Identify which cell holds the provided text, then report its (x, y) central coordinate. 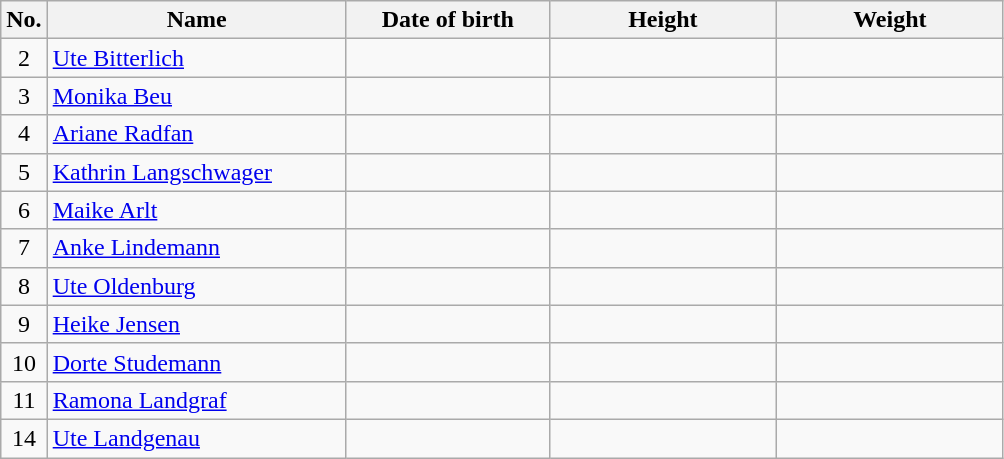
Weight (890, 20)
Monika Beu (196, 96)
Kathrin Langschwager (196, 172)
6 (24, 210)
Date of birth (448, 20)
10 (24, 362)
14 (24, 438)
Dorte Studemann (196, 362)
Name (196, 20)
Ute Oldenburg (196, 286)
4 (24, 134)
5 (24, 172)
Ute Bitterlich (196, 58)
No. (24, 20)
11 (24, 400)
Ramona Landgraf (196, 400)
9 (24, 324)
7 (24, 248)
Anke Lindemann (196, 248)
Ariane Radfan (196, 134)
8 (24, 286)
Ute Landgenau (196, 438)
Heike Jensen (196, 324)
3 (24, 96)
2 (24, 58)
Maike Arlt (196, 210)
Height (662, 20)
